Pinpoint the cell where the given text exists, returning its [x, y] midpoint coordinate. 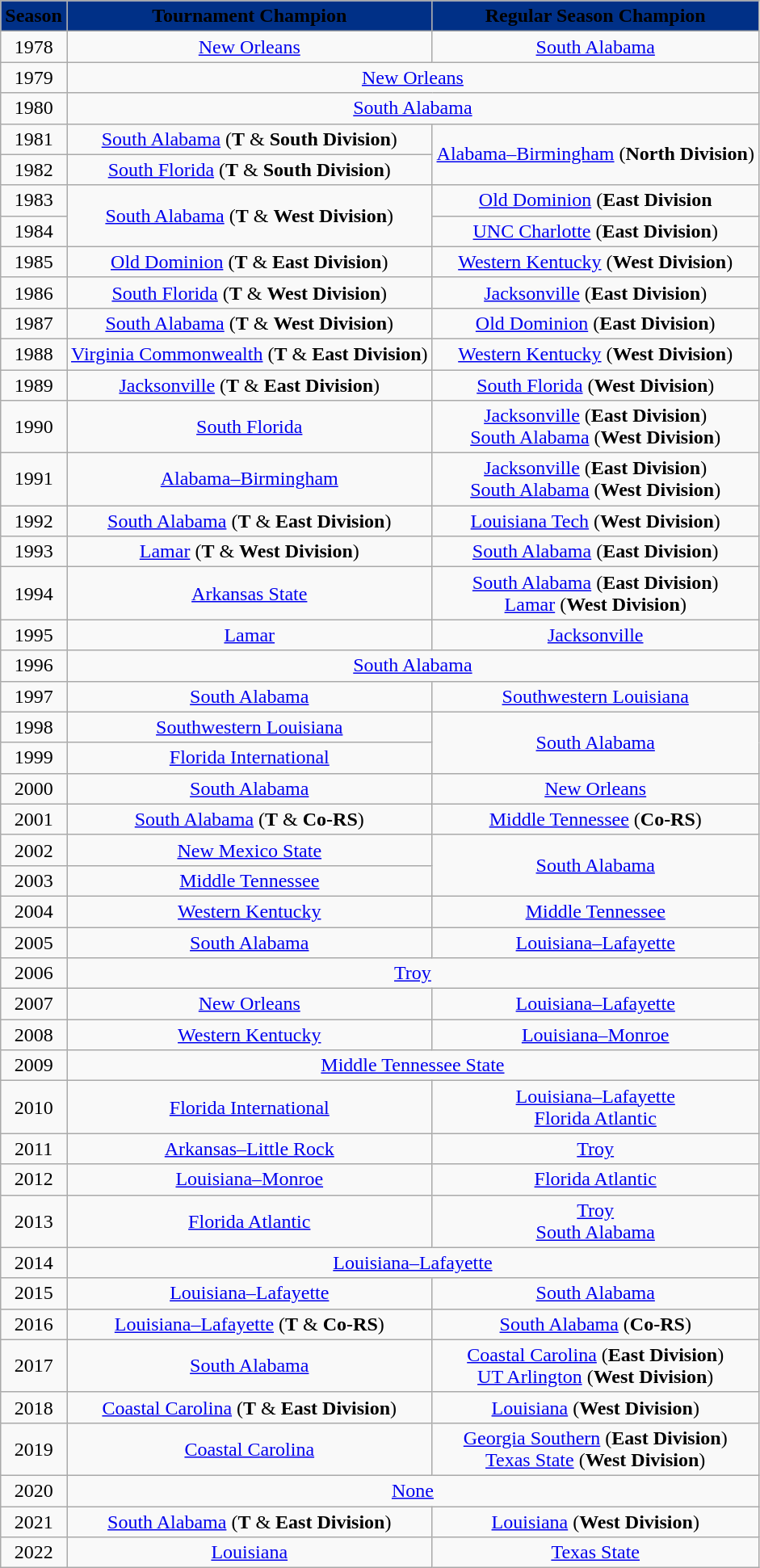
1983 [34, 200]
Georgia Southern (East Division)Texas State (West Division) [595, 1449]
TroySouth Alabama [595, 1221]
South Alabama (T & Co-RS) [249, 819]
Jacksonville [595, 635]
Lamar (T & West Division) [249, 552]
2004 [34, 911]
Old Dominion (T & East Division) [249, 262]
South Alabama (T & South Division) [249, 139]
1981 [34, 139]
Lamar [249, 635]
1998 [34, 727]
2000 [34, 788]
1979 [34, 78]
1978 [34, 47]
1992 [34, 521]
South Florida (T & South Division) [249, 170]
Virginia Commonwealth (T & East Division) [249, 354]
1984 [34, 231]
1987 [34, 323]
2008 [34, 1035]
Tournament Champion [249, 16]
1986 [34, 292]
2010 [34, 1107]
South Florida (West Division) [595, 385]
2012 [34, 1179]
2017 [34, 1365]
Coastal Carolina (East Division)UT Arlington (West Division) [595, 1365]
2003 [34, 881]
Coastal Carolina [249, 1449]
Texas State [595, 1553]
1999 [34, 758]
2006 [34, 973]
2005 [34, 943]
1990 [34, 427]
Old Dominion (East Division [595, 200]
2018 [34, 1407]
2022 [34, 1553]
Coastal Carolina (T & East Division) [249, 1407]
South Florida [249, 427]
UNC Charlotte (East Division) [595, 231]
2021 [34, 1521]
1996 [34, 666]
1982 [34, 170]
2009 [34, 1066]
South Alabama (Co-RS) [595, 1324]
2011 [34, 1149]
Jacksonville (T & East Division) [249, 385]
2020 [34, 1490]
None [412, 1490]
1988 [34, 354]
South Alabama (East Division)Lamar (West Division) [595, 593]
South Alabama (East Division) [595, 552]
New Mexico State [249, 850]
South Florida (T & West Division) [249, 292]
Alabama–Birmingham (North Division) [595, 154]
2007 [34, 1004]
Alabama–Birmingham [249, 480]
Louisiana Tech (West Division) [595, 521]
Middle Tennessee State [412, 1066]
Regular Season Champion [595, 16]
1994 [34, 593]
1997 [34, 696]
Jacksonville (East Division) [595, 292]
1993 [34, 552]
Middle Tennessee (Co-RS) [595, 819]
Old Dominion (East Division) [595, 323]
Season [34, 16]
2002 [34, 850]
1985 [34, 262]
2014 [34, 1263]
2019 [34, 1449]
2015 [34, 1293]
1989 [34, 385]
2016 [34, 1324]
Arkansas State [249, 593]
Louisiana [249, 1553]
1995 [34, 635]
Louisiana–LafayetteFlorida Atlantic [595, 1107]
2013 [34, 1221]
Arkansas–Little Rock [249, 1149]
Louisiana–Lafayette (T & Co-RS) [249, 1324]
1980 [34, 108]
1991 [34, 480]
2001 [34, 819]
